Search for the cell housing the specified text and yield its [x, y] center coordinate. 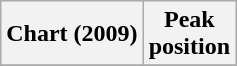
Chart (2009) [72, 34]
Peakposition [189, 34]
